Determine the [X, Y] coordinate at the center of the cell enclosing the given text.  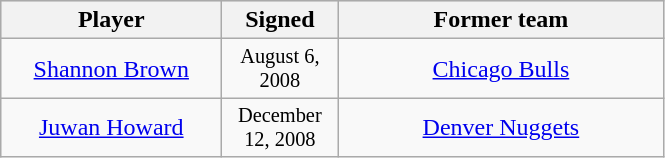
Shannon Brown [112, 69]
Denver Nuggets [501, 128]
Juwan Howard [112, 128]
Chicago Bulls [501, 69]
August 6, 2008 [280, 69]
December 12, 2008 [280, 128]
Player [112, 20]
Former team [501, 20]
Signed [280, 20]
